Search for the cell housing the specified text and yield its [X, Y] center coordinate. 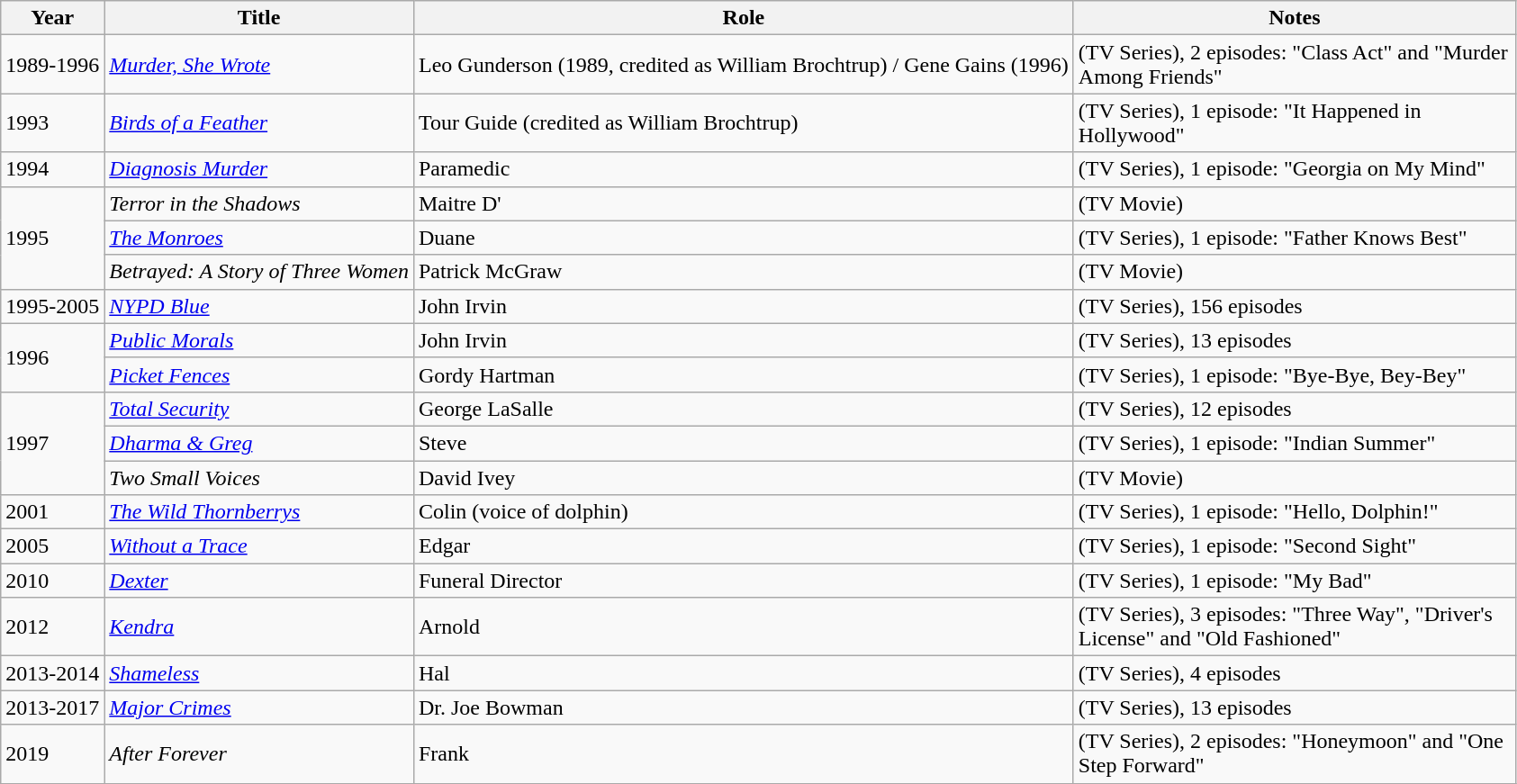
Birds of a Feather [259, 122]
2012 [52, 626]
Public Morals [259, 340]
Notes [1295, 18]
Tour Guide (credited as William Brochtrup) [744, 122]
Funeral Director [744, 581]
(TV Series), 1 episode: "Indian Summer" [1295, 443]
Dharma & Greg [259, 443]
(TV Series), 1 episode: "My Bad" [1295, 581]
Terror in the Shadows [259, 203]
Picket Fences [259, 374]
Paramedic [744, 169]
Year [52, 18]
1994 [52, 169]
(TV Series), 2 episodes: "Honeymoon" and "One Step Forward" [1295, 754]
NYPD Blue [259, 306]
Gordy Hartman [744, 374]
George LaSalle [744, 409]
Leo Gunderson (1989, credited as William Brochtrup) / Gene Gains (1996) [744, 65]
Arnold [744, 626]
2013-2014 [52, 673]
2001 [52, 512]
David Ivey [744, 478]
Role [744, 18]
1995 [52, 238]
Dexter [259, 581]
Title [259, 18]
Duane [744, 238]
2013-2017 [52, 707]
(TV Series), 1 episode: "Georgia on My Mind" [1295, 169]
Steve [744, 443]
Edgar [744, 546]
(TV Series), 1 episode: "Hello, Dolphin!" [1295, 512]
(TV Series), 1 episode: "Bye-Bye, Bey-Bey" [1295, 374]
After Forever [259, 754]
Without a Trace [259, 546]
Total Security [259, 409]
Maitre D' [744, 203]
(TV Series), 1 episode: "It Happened in Hollywood" [1295, 122]
2019 [52, 754]
Hal [744, 673]
(TV Series), 4 episodes [1295, 673]
Murder, She Wrote [259, 65]
2010 [52, 581]
(TV Series), 1 episode: "Second Sight" [1295, 546]
(TV Series), 156 episodes [1295, 306]
Shameless [259, 673]
Diagnosis Murder [259, 169]
Colin (voice of dolphin) [744, 512]
Patrick McGraw [744, 272]
Dr. Joe Bowman [744, 707]
Two Small Voices [259, 478]
1996 [52, 357]
(TV Series), 3 episodes: "Three Way", "Driver's License" and "Old Fashioned" [1295, 626]
1997 [52, 443]
1993 [52, 122]
Frank [744, 754]
(TV Series), 12 episodes [1295, 409]
Major Crimes [259, 707]
(TV Series), 2 episodes: "Class Act" and "Murder Among Friends" [1295, 65]
1989-1996 [52, 65]
The Monroes [259, 238]
The Wild Thornberrys [259, 512]
Kendra [259, 626]
2005 [52, 546]
1995-2005 [52, 306]
(TV Series), 1 episode: "Father Knows Best" [1295, 238]
Betrayed: A Story of Three Women [259, 272]
